Search for the cell housing the specified text and yield its [x, y] center coordinate. 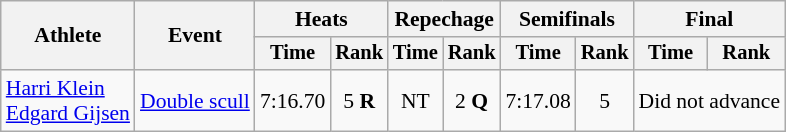
Athlete [68, 36]
5 R [359, 100]
Semifinals [566, 19]
7:17.08 [538, 100]
Event [195, 36]
7:16.70 [292, 100]
Harri KleinEdgard Gijsen [68, 100]
NT [416, 100]
Did not advance [709, 100]
Double scull [195, 100]
2 Q [472, 100]
Heats [322, 19]
Repechage [444, 19]
Final [709, 19]
5 [605, 100]
